Find where the given text appears and provide that cell's center as (X, Y) coordinate. 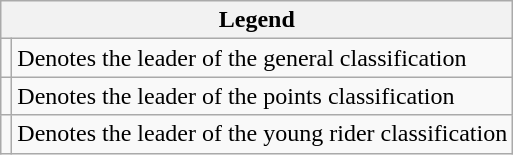
Legend (257, 20)
Denotes the leader of the points classification (262, 96)
Denotes the leader of the general classification (262, 58)
Denotes the leader of the young rider classification (262, 134)
